Detect which cell encompasses the target text, then output its (x, y) center coordinate. 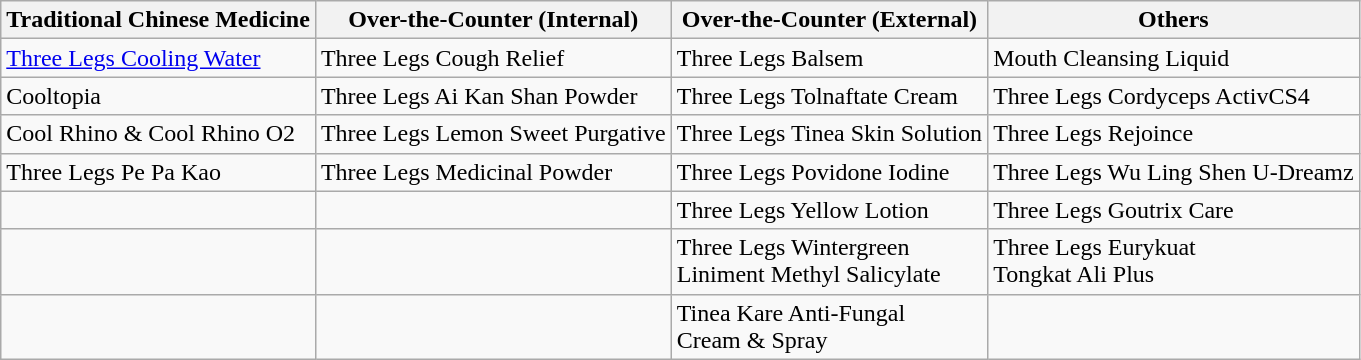
Three Legs Yellow Lotion (829, 210)
Three Legs WintergreenLiniment Methyl Salicylate (829, 262)
Three Legs Goutrix Care (1174, 210)
Three Legs Medicinal Powder (493, 172)
Three Legs Povidone Iodine (829, 172)
Over-the-Counter (External) (829, 20)
Three Legs Cough Relief (493, 58)
Three Legs Pe Pa Kao (158, 172)
Three Legs Lemon Sweet Purgative (493, 134)
Three Legs Cordyceps ActivCS4 (1174, 96)
Three Legs Ai Kan Shan Powder (493, 96)
Cooltopia (158, 96)
Three Legs Tinea Skin Solution (829, 134)
Tinea Kare Anti-FungalCream & Spray (829, 326)
Over-the-Counter (Internal) (493, 20)
Three Legs Wu Ling Shen U-Dreamz (1174, 172)
Others (1174, 20)
Traditional Chinese Medicine (158, 20)
Three Legs Balsem (829, 58)
Cool Rhino & Cool Rhino O2 (158, 134)
Three Legs EurykuatTongkat Ali Plus (1174, 262)
Three Legs Cooling Water (158, 58)
Mouth Cleansing Liquid (1174, 58)
Three Legs Tolnaftate Cream (829, 96)
Three Legs Rejoince (1174, 134)
